Extract the [X, Y] coordinate from the center of the cell holding the provided text.  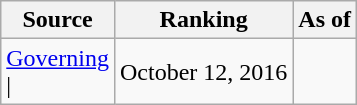
Source [58, 20]
Ranking [203, 20]
October 12, 2016 [203, 72]
Governing| [58, 72]
As of [325, 20]
